Determine the (X, Y) coordinate at the center of the cell enclosing the given text.  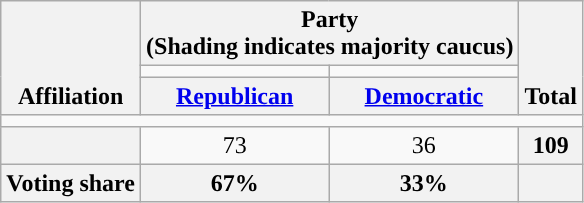
Voting share (71, 183)
Party (Shading indicates majority caucus) (330, 34)
73 (235, 145)
Republican (235, 96)
33% (424, 183)
Total (551, 58)
67% (235, 183)
Affiliation (71, 58)
Democratic (424, 96)
36 (424, 145)
109 (551, 145)
